Determine the (x, y) coordinate at the center of the cell enclosing the given text.  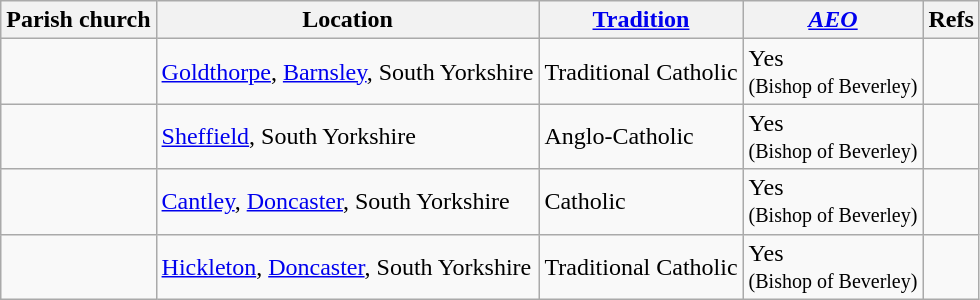
Cantley, Doncaster, South Yorkshire (348, 202)
Goldthorpe, Barnsley, South Yorkshire (348, 72)
Refs (951, 20)
Parish church (78, 20)
Location (348, 20)
Tradition (641, 20)
Catholic (641, 202)
Sheffield, South Yorkshire (348, 136)
Hickleton, Doncaster, South Yorkshire (348, 266)
Anglo-Catholic (641, 136)
AEO (833, 20)
